Determine the (X, Y) coordinate at the center of the cell enclosing the given text.  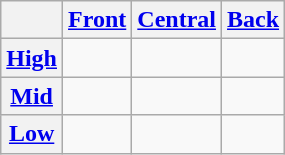
High (32, 58)
Back (254, 20)
Central (177, 20)
Front (98, 20)
Mid (32, 96)
Low (32, 134)
